Output the (x, y) coordinate of the center of the cell containing the given text.  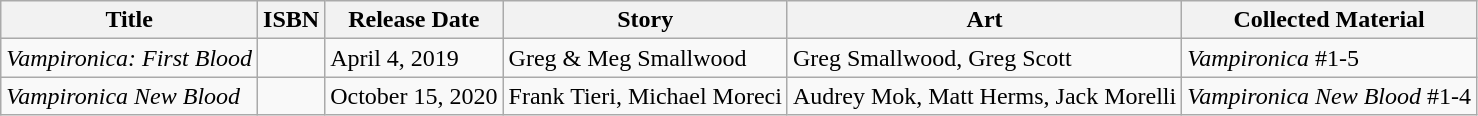
Release Date (414, 20)
Title (130, 20)
Story (645, 20)
Greg & Meg Smallwood (645, 58)
Vampironica New Blood (130, 96)
ISBN (292, 20)
Audrey Mok, Matt Herms, Jack Morelli (984, 96)
Art (984, 20)
October 15, 2020 (414, 96)
Collected Material (1330, 20)
Frank Tieri, Michael Moreci (645, 96)
April 4, 2019 (414, 58)
Vampironica New Blood #1-4 (1330, 96)
Greg Smallwood, Greg Scott (984, 58)
Vampironica #1-5 (1330, 58)
Vampironica: First Blood (130, 58)
